Determine the [X, Y] coordinate at the center of the cell enclosing the given text.  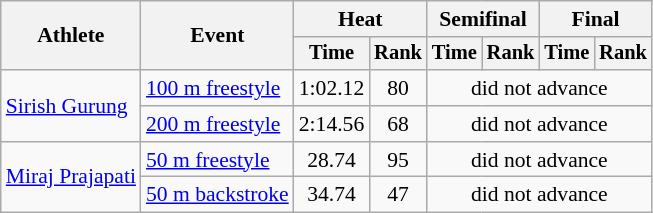
1:02.12 [332, 88]
47 [398, 195]
50 m freestyle [218, 160]
2:14.56 [332, 124]
68 [398, 124]
Event [218, 36]
100 m freestyle [218, 88]
80 [398, 88]
50 m backstroke [218, 195]
Sirish Gurung [71, 106]
Miraj Prajapati [71, 178]
Semifinal [483, 19]
200 m freestyle [218, 124]
28.74 [332, 160]
Athlete [71, 36]
Heat [360, 19]
95 [398, 160]
Final [595, 19]
34.74 [332, 195]
